Identify which cell holds the provided text, then report its [x, y] central coordinate. 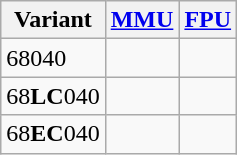
68040 [53, 58]
Variant [53, 20]
68LC040 [53, 96]
MMU [142, 20]
FPU [208, 20]
68EC040 [53, 134]
